Provide the (x, y) coordinate of the cell's center where the given text is located.  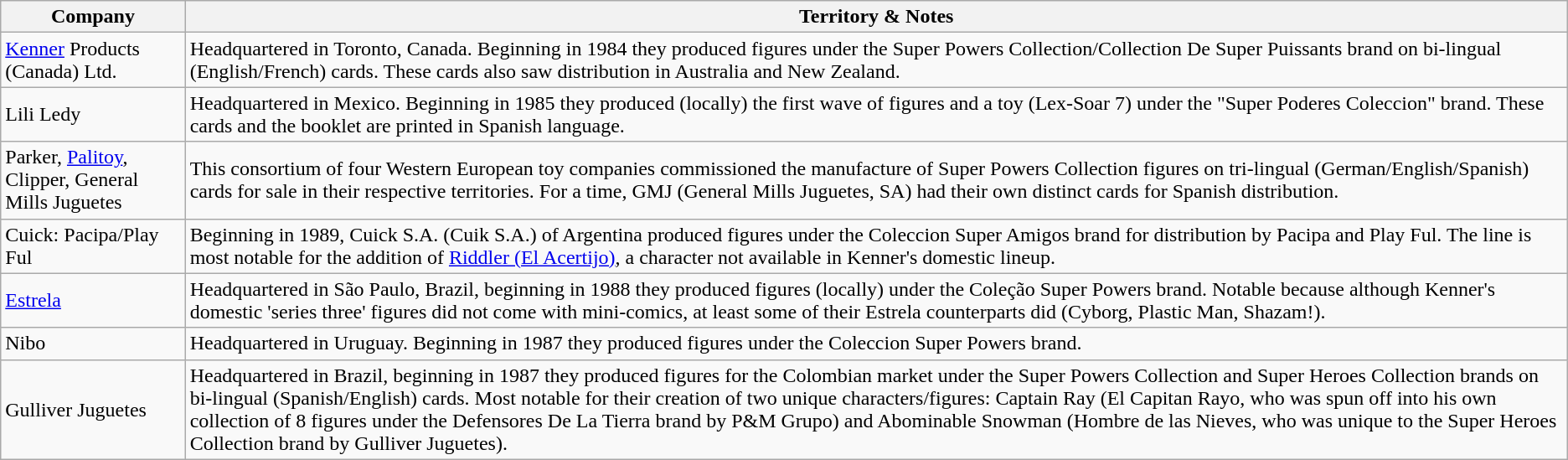
Headquartered in Uruguay. Beginning in 1987 they produced figures under the Coleccion Super Powers brand. (876, 344)
Kenner Products (Canada) Ltd. (93, 60)
Cuick: Pacipa/Play Ful (93, 246)
Parker, Palitoy, Clipper, General Mills Juguetes (93, 180)
Estrela (93, 300)
Company (93, 17)
Gulliver Juguetes (93, 409)
Lili Ledy (93, 114)
Nibo (93, 344)
Territory & Notes (876, 17)
